Return the [X, Y] coordinate for the center point of the cell that contains the specified text.  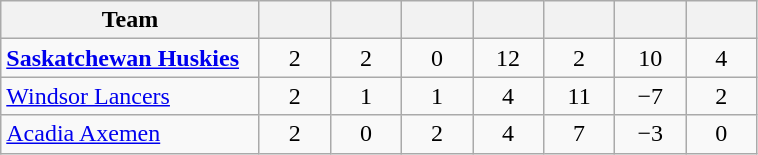
−7 [650, 96]
Team [130, 20]
10 [650, 58]
7 [580, 134]
12 [508, 58]
Saskatchewan Huskies [130, 58]
Acadia Axemen [130, 134]
Windsor Lancers [130, 96]
11 [580, 96]
−3 [650, 134]
